Return (X, Y) of the center of cell containing provided text 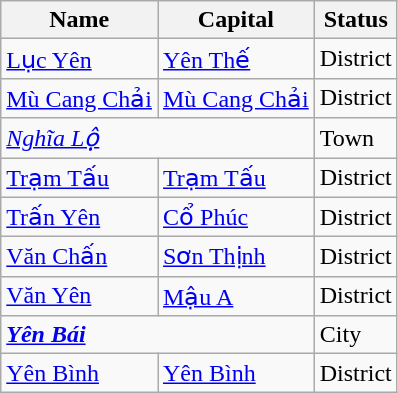
Yên Bái (158, 335)
Văn Chấn (80, 257)
Cổ Phúc (236, 217)
Mậu A (236, 296)
Capital (236, 20)
Sơn Thịnh (236, 257)
Yên Thế (236, 59)
Lục Yên (80, 59)
Trấn Yên (80, 217)
Nghĩa Lộ (158, 138)
Name (80, 20)
Town (356, 138)
Status (356, 20)
City (356, 335)
Văn Yên (80, 296)
